Return [x, y] of the center of cell containing provided text 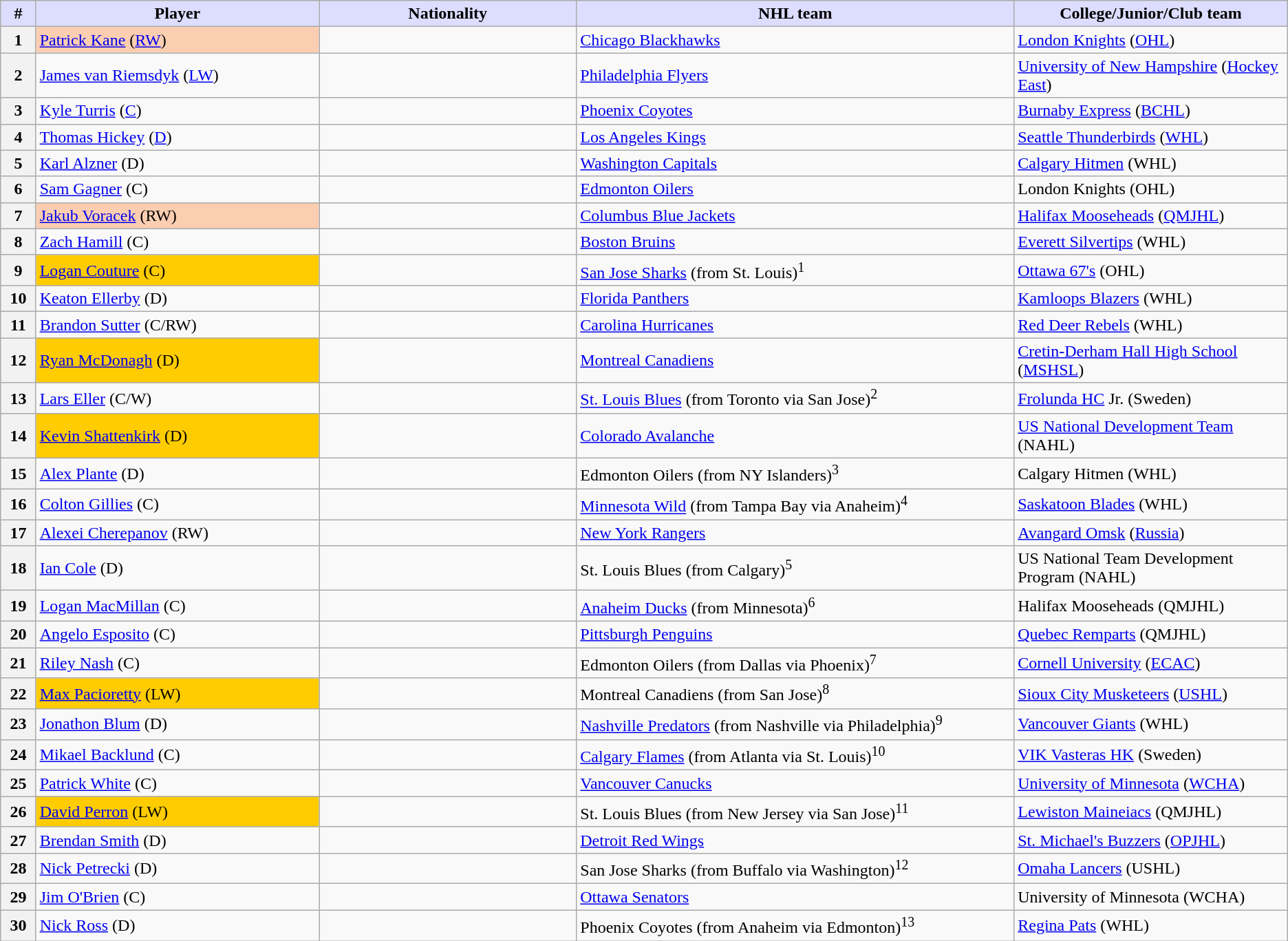
Jonathon Blum (D) [178, 724]
Angelo Esposito (C) [178, 634]
8 [18, 242]
30 [18, 925]
Logan MacMillan (C) [178, 606]
Ottawa 67's (OHL) [1151, 270]
Florida Panthers [795, 299]
Vancouver Canucks [795, 783]
25 [18, 783]
US National Team Development Program (NAHL) [1151, 569]
Nationality [448, 14]
New York Rangers [795, 533]
Detroit Red Wings [795, 840]
David Perron (LW) [178, 812]
9 [18, 270]
17 [18, 533]
Alex Plante (D) [178, 474]
Brandon Sutter (C/RW) [178, 325]
Regina Pats (WHL) [1151, 925]
4 [18, 137]
Jim O'Brien (C) [178, 897]
Seattle Thunderbirds (WHL) [1151, 137]
2 [18, 76]
29 [18, 897]
27 [18, 840]
Ryan McDonagh (D) [178, 361]
University of New Hampshire (Hockey East) [1151, 76]
Minnesota Wild (from Tampa Bay via Anaheim)4 [795, 504]
20 [18, 634]
1 [18, 40]
22 [18, 694]
Burnaby Express (BCHL) [1151, 111]
Patrick White (C) [178, 783]
13 [18, 398]
Frolunda HC Jr. (Sweden) [1151, 398]
Montreal Canadiens [795, 361]
12 [18, 361]
Chicago Blackhawks [795, 40]
College/Junior/Club team [1151, 14]
19 [18, 606]
Pittsburgh Penguins [795, 634]
Colton Gillies (C) [178, 504]
Red Deer Rebels (WHL) [1151, 325]
Zach Hamill (C) [178, 242]
3 [18, 111]
Jakub Voracek (RW) [178, 215]
St. Louis Blues (from Calgary)5 [795, 569]
Riley Nash (C) [178, 664]
Omaha Lancers (USHL) [1151, 869]
Alexei Cherepanov (RW) [178, 533]
Karl Alzner (D) [178, 163]
Thomas Hickey (D) [178, 137]
18 [18, 569]
11 [18, 325]
Saskatoon Blades (WHL) [1151, 504]
St. Louis Blues (from Toronto via San Jose)2 [795, 398]
Max Pacioretty (LW) [178, 694]
Vancouver Giants (WHL) [1151, 724]
Mikael Backlund (C) [178, 754]
Avangard Omsk (Russia) [1151, 533]
Quebec Remparts (QMJHL) [1151, 634]
6 [18, 189]
21 [18, 664]
Kevin Shattenkirk (D) [178, 436]
Ottawa Senators [795, 897]
5 [18, 163]
7 [18, 215]
28 [18, 869]
10 [18, 299]
Cretin-Derham Hall High School (MSHSL) [1151, 361]
23 [18, 724]
St. Michael's Buzzers (OPJHL) [1151, 840]
Kyle Turris (C) [178, 111]
Columbus Blue Jackets [795, 215]
Montreal Canadiens (from San Jose)8 [795, 694]
14 [18, 436]
NHL team [795, 14]
Colorado Avalanche [795, 436]
Lewiston Maineiacs (QMJHL) [1151, 812]
Everett Silvertips (WHL) [1151, 242]
Philadelphia Flyers [795, 76]
Carolina Hurricanes [795, 325]
Nick Ross (D) [178, 925]
Patrick Kane (RW) [178, 40]
San Jose Sharks (from Buffalo via Washington)12 [795, 869]
Logan Couture (C) [178, 270]
Kamloops Blazers (WHL) [1151, 299]
San Jose Sharks (from St. Louis)1 [795, 270]
Nashville Predators (from Nashville via Philadelphia)9 [795, 724]
Sam Gagner (C) [178, 189]
Nick Petrecki (D) [178, 869]
Phoenix Coyotes (from Anaheim via Edmonton)13 [795, 925]
16 [18, 504]
Keaton Ellerby (D) [178, 299]
Sioux City Musketeers (USHL) [1151, 694]
Brendan Smith (D) [178, 840]
VIK Vasteras HK (Sweden) [1151, 754]
Player [178, 14]
St. Louis Blues (from New Jersey via San Jose)11 [795, 812]
Ian Cole (D) [178, 569]
Los Angeles Kings [795, 137]
James van Riemsdyk (LW) [178, 76]
Edmonton Oilers (from Dallas via Phoenix)7 [795, 664]
Anaheim Ducks (from Minnesota)6 [795, 606]
US National Development Team (NAHL) [1151, 436]
Cornell University (ECAC) [1151, 664]
Lars Eller (C/W) [178, 398]
26 [18, 812]
Calgary Flames (from Atlanta via St. Louis)10 [795, 754]
Edmonton Oilers (from NY Islanders)3 [795, 474]
# [18, 14]
15 [18, 474]
Edmonton Oilers [795, 189]
24 [18, 754]
Phoenix Coyotes [795, 111]
Boston Bruins [795, 242]
Washington Capitals [795, 163]
